Pinpoint the cell where the given text exists, returning its [x, y] midpoint coordinate. 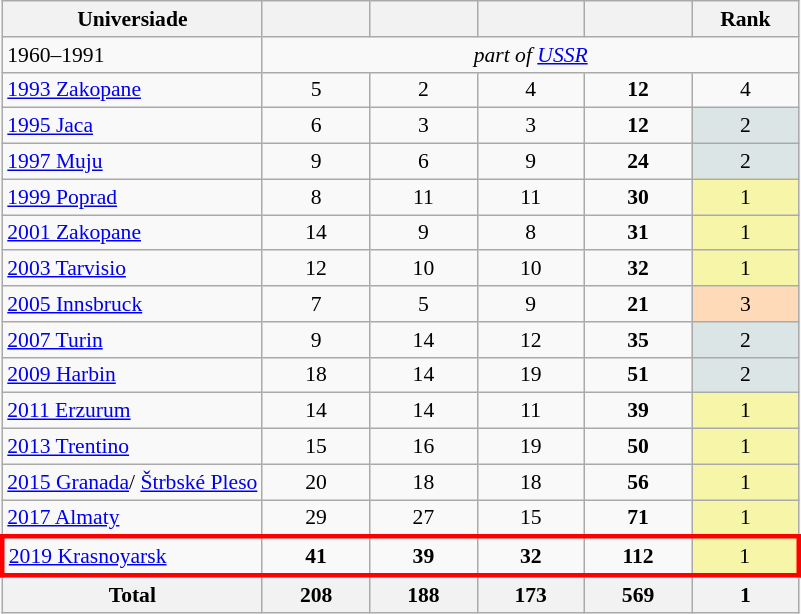
21 [638, 304]
112 [638, 556]
2011 Erzurum [132, 411]
208 [316, 594]
173 [530, 594]
29 [316, 518]
50 [638, 447]
1999 Poprad [132, 197]
1960–1991 [132, 55]
27 [424, 518]
20 [316, 482]
Universiade [132, 19]
2013 Trentino [132, 447]
188 [424, 594]
2003 Tarvisio [132, 269]
Rank [746, 19]
2017 Almaty [132, 518]
Total [132, 594]
41 [316, 556]
2007 Turin [132, 340]
24 [638, 162]
31 [638, 233]
16 [424, 447]
1995 Jaca [132, 126]
2015 Granada/ Štrbské Pleso [132, 482]
part of USSR [530, 55]
2009 Harbin [132, 375]
569 [638, 594]
2001 Zakopane [132, 233]
7 [316, 304]
1997 Muju [132, 162]
1993 Zakopane [132, 90]
35 [638, 340]
2005 Innsbruck [132, 304]
2019 Krasnoyarsk [132, 556]
30 [638, 197]
56 [638, 482]
71 [638, 518]
51 [638, 375]
